Detect which cell encompasses the target text, then output its (x, y) center coordinate. 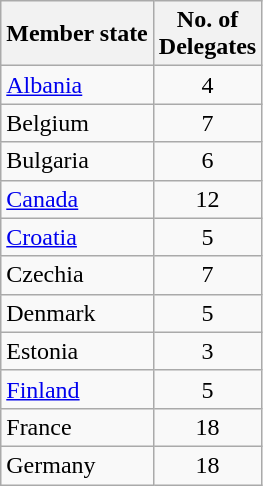
No. ofDelegates (207, 34)
4 (207, 85)
6 (207, 161)
12 (207, 199)
Bulgaria (78, 161)
Croatia (78, 237)
Estonia (78, 351)
Belgium (78, 123)
Member state (78, 34)
Albania (78, 85)
Finland (78, 389)
Germany (78, 465)
Canada (78, 199)
Czechia (78, 275)
3 (207, 351)
Denmark (78, 313)
France (78, 427)
